Provide the [X, Y] coordinate of the cell's center where the given text is located.  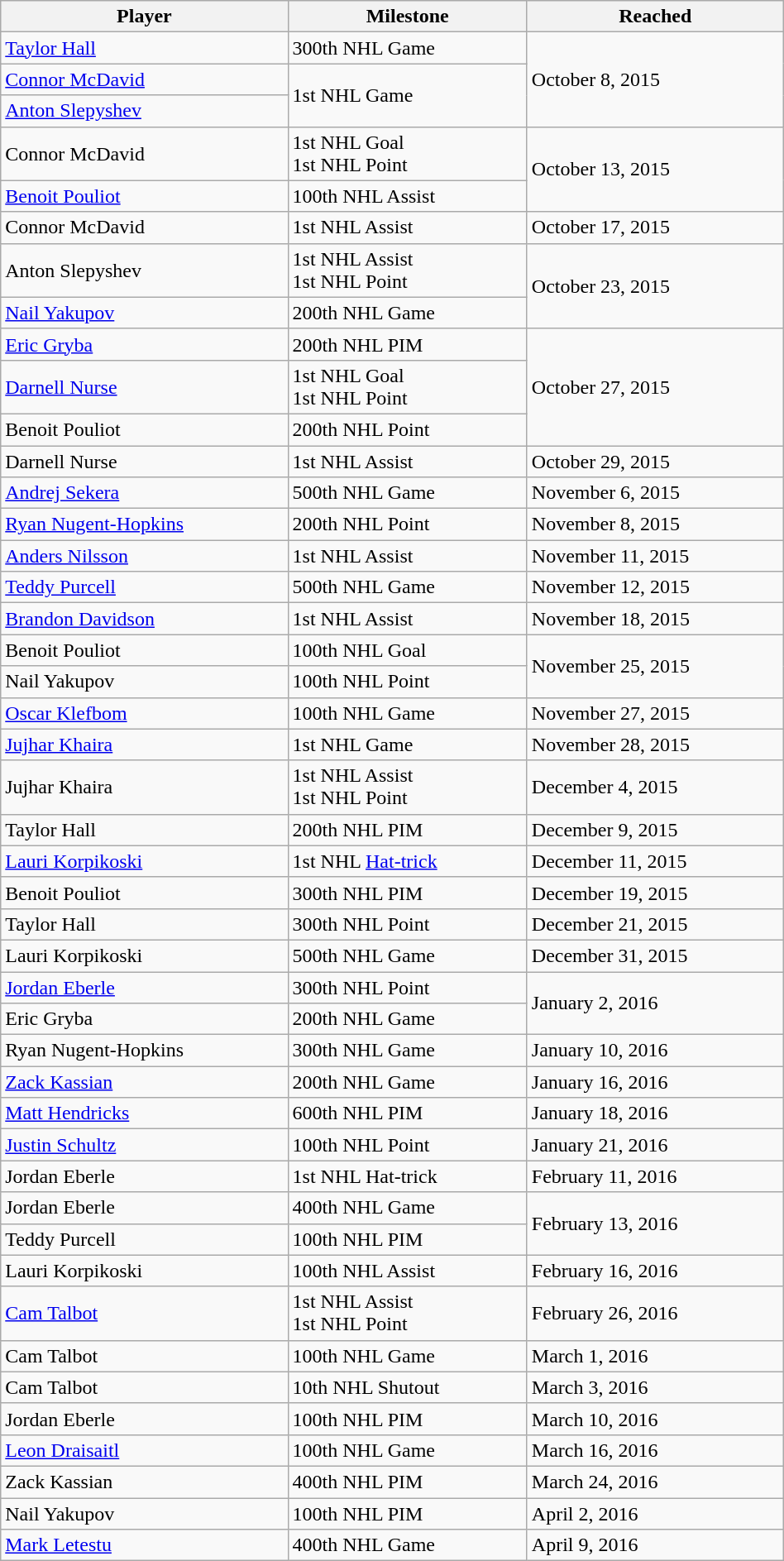
Oscar Klefbom [144, 713]
Andrej Sekera [144, 493]
March 3, 2016 [655, 1387]
February 26, 2016 [655, 1314]
October 23, 2015 [655, 286]
Mark Letestu [144, 1545]
November 25, 2015 [655, 666]
October 29, 2015 [655, 461]
January 10, 2016 [655, 1051]
December 11, 2015 [655, 861]
April 9, 2016 [655, 1545]
600th NHL PIM [407, 1113]
April 2, 2016 [655, 1513]
February 13, 2016 [655, 1223]
March 10, 2016 [655, 1419]
November 18, 2015 [655, 619]
October 17, 2015 [655, 227]
December 19, 2015 [655, 893]
Matt Hendricks [144, 1113]
February 11, 2016 [655, 1176]
November 27, 2015 [655, 713]
November 11, 2015 [655, 556]
Reached [655, 17]
December 31, 2015 [655, 955]
November 12, 2015 [655, 587]
Leon Draisaitl [144, 1450]
March 1, 2016 [655, 1356]
Justin Schultz [144, 1145]
Brandon Davidson [144, 619]
March 16, 2016 [655, 1450]
January 18, 2016 [655, 1113]
December 9, 2015 [655, 830]
100th NHL Goal [407, 650]
January 21, 2016 [655, 1145]
October 27, 2015 [655, 387]
400th NHL PIM [407, 1482]
300th NHL PIM [407, 893]
Player [144, 17]
November 28, 2015 [655, 745]
October 13, 2015 [655, 169]
Anders Nilsson [144, 556]
December 4, 2015 [655, 788]
March 24, 2016 [655, 1482]
January 2, 2016 [655, 1003]
Milestone [407, 17]
December 21, 2015 [655, 924]
October 8, 2015 [655, 79]
November 8, 2015 [655, 524]
January 16, 2016 [655, 1082]
10th NHL Shutout [407, 1387]
November 6, 2015 [655, 493]
February 16, 2016 [655, 1271]
